Return the [x, y] coordinate for the center point of the cell that contains the specified text.  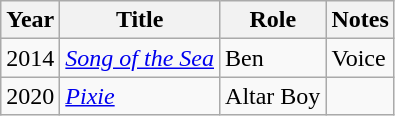
Role [273, 20]
Altar Boy [273, 96]
Notes [360, 20]
Song of the Sea [140, 58]
Title [140, 20]
Pixie [140, 96]
Voice [360, 58]
Year [30, 20]
Ben [273, 58]
2020 [30, 96]
2014 [30, 58]
